Scan for the cell matching the given text and deliver its [x, y] coordinate at center. 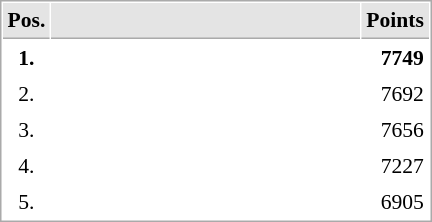
2. [26, 93]
7227 [396, 165]
4. [26, 165]
7656 [396, 129]
5. [26, 201]
7692 [396, 93]
6905 [396, 201]
Pos. [26, 21]
Points [396, 21]
1. [26, 57]
7749 [396, 57]
3. [26, 129]
